For the text-containing cell, return its midpoint in [x, y] coordinate format. 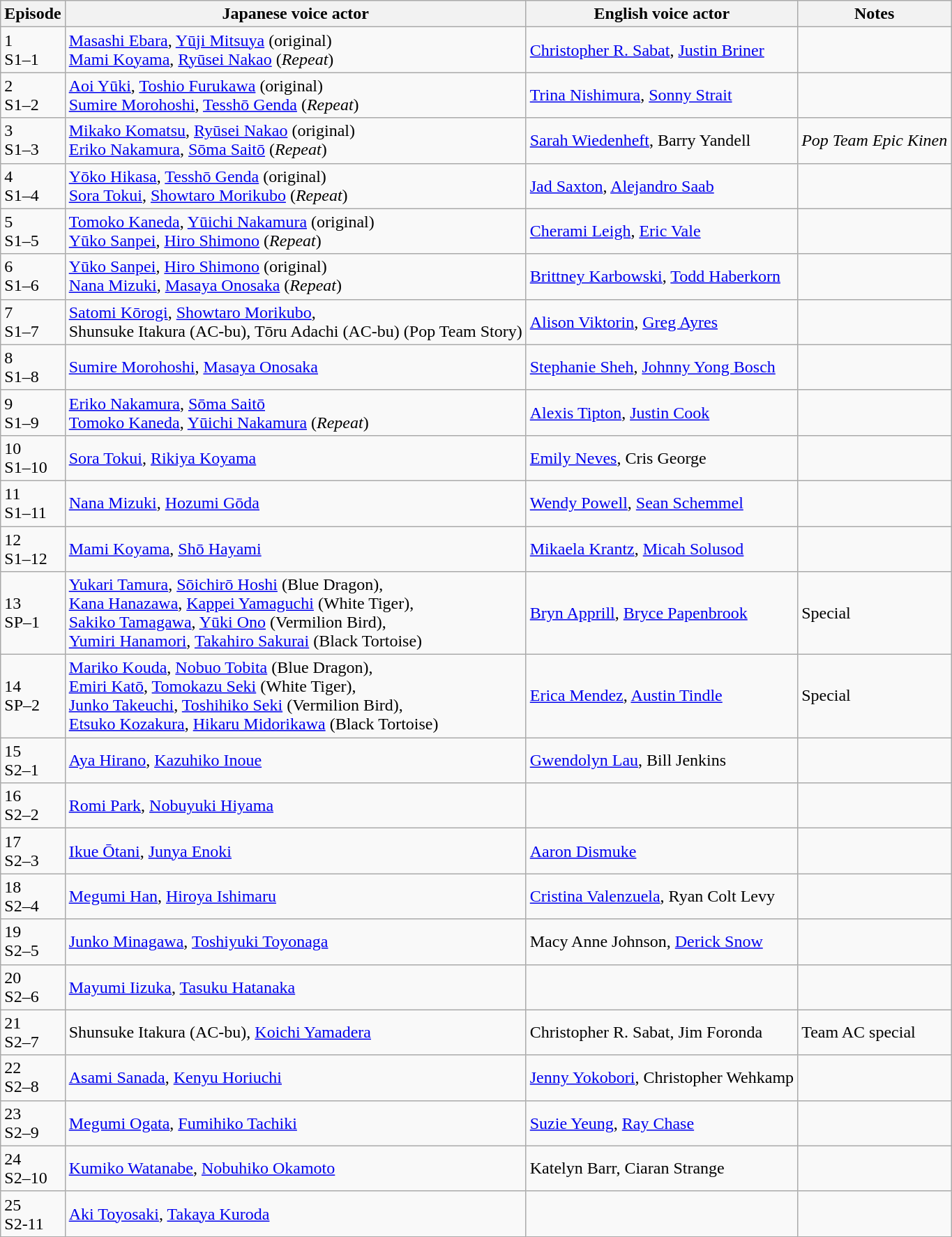
Christopher R. Sabat, Justin Briner [661, 50]
3S1–3 [33, 141]
Jad Saxton, Alejandro Saab [661, 185]
Trina Nishimura, Sonny Strait [661, 95]
Tomoko Kaneda, Yūichi Nakamura (original)Yūko Sanpei, Hiro Shimono (Repeat) [296, 232]
Alexis Tipton, Justin Cook [661, 413]
Bryn Apprill, Bryce Papenbrook [661, 614]
Aya Hirano, Kazuhiko Inoue [296, 760]
6S1–6 [33, 276]
Mayumi Iizuka, Tasuku Hatanaka [296, 987]
Aaron Dismuke [661, 851]
Satomi Kōrogi, Showtaro Morikubo,Shunsuke Itakura (AC-bu), Tōru Adachi (AC-bu) (Pop Team Story) [296, 322]
Kumiko Watanabe, Nobuhiko Okamoto [296, 1169]
7S1–7 [33, 322]
8S1–8 [33, 367]
13SP–1 [33, 614]
Suzie Yeung, Ray Chase [661, 1123]
Stephanie Sheh, Johnny Yong Bosch [661, 367]
Ikue Ōtani, Junya Enoki [296, 851]
23S2–9 [33, 1123]
Yōko Hikasa, Tesshō Genda (original)Sora Tokui, Showtaro Morikubo (Repeat) [296, 185]
Romi Park, Nobuyuki Hiyama [296, 806]
4S1–4 [33, 185]
1S1–1 [33, 50]
10S1–10 [33, 457]
17S2–3 [33, 851]
Katelyn Barr, Ciaran Strange [661, 1169]
Emily Neves, Cris George [661, 457]
Sumire Morohoshi, Masaya Onosaka [296, 367]
15S2–1 [33, 760]
Asami Sanada, Kenyu Horiuchi [296, 1078]
25S2-11 [33, 1213]
Yūko Sanpei, Hiro Shimono (original)Nana Mizuki, Masaya Onosaka (Repeat) [296, 276]
Aki Toyosaki, Takaya Kuroda [296, 1213]
Mikaela Krantz, Micah Solusod [661, 548]
Christopher R. Sabat, Jim Foronda [661, 1032]
Wendy Powell, Sean Schemmel [661, 503]
18S2–4 [33, 897]
Jenny Yokobori, Christopher Wehkamp [661, 1078]
Sarah Wiedenheft, Barry Yandell [661, 141]
Erica Mendez, Austin Tindle [661, 696]
21S2–7 [33, 1032]
Sora Tokui, Rikiya Koyama [296, 457]
Mikako Komatsu, Ryūsei Nakao (original)Eriko Nakamura, Sōma Saitō (Repeat) [296, 141]
Episode [33, 14]
Megumi Ogata, Fumihiko Tachiki [296, 1123]
5S1–5 [33, 232]
16S2–2 [33, 806]
Cherami Leigh, Eric Vale [661, 232]
20S2–6 [33, 987]
Notes [875, 14]
Macy Anne Johnson, Derick Snow [661, 941]
Brittney Karbowski, Todd Haberkorn [661, 276]
Nana Mizuki, Hozumi Gōda [296, 503]
2S1–2 [33, 95]
11S1–11 [33, 503]
12S1–12 [33, 548]
Gwendolyn Lau, Bill Jenkins [661, 760]
Masashi Ebara, Yūji Mitsuya (original)Mami Koyama, Ryūsei Nakao (Repeat) [296, 50]
24S2–10 [33, 1169]
English voice actor [661, 14]
Mami Koyama, Shō Hayami [296, 548]
Junko Minagawa, Toshiyuki Toyonaga [296, 941]
Shunsuke Itakura (AC-bu), Koichi Yamadera [296, 1032]
9S1–9 [33, 413]
Cristina Valenzuela, Ryan Colt Levy [661, 897]
Alison Viktorin, Greg Ayres [661, 322]
Aoi Yūki, Toshio Furukawa (original)Sumire Morohoshi, Tesshō Genda (Repeat) [296, 95]
22S2–8 [33, 1078]
19S2–5 [33, 941]
Team AC special [875, 1032]
Megumi Han, Hiroya Ishimaru [296, 897]
14SP–2 [33, 696]
Japanese voice actor [296, 14]
Pop Team Epic Kinen [875, 141]
Eriko Nakamura, Sōma SaitōTomoko Kaneda, Yūichi Nakamura (Repeat) [296, 413]
